For the text-containing cell, return its midpoint in (X, Y) coordinate format. 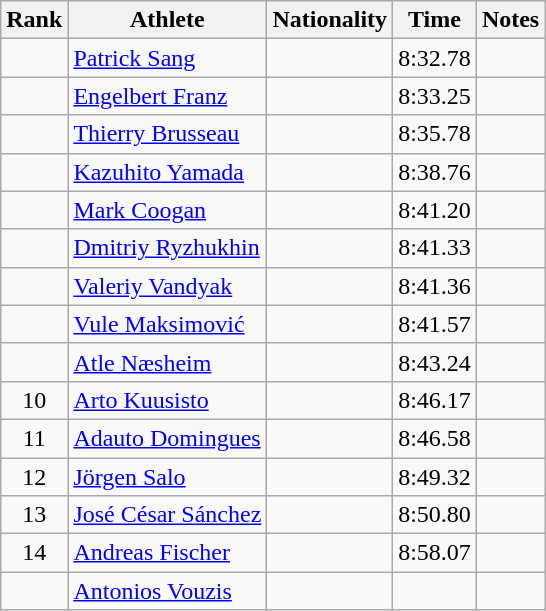
8:46.17 (435, 400)
Kazuhito Yamada (168, 172)
8:41.20 (435, 210)
Athlete (168, 20)
8:46.58 (435, 438)
Vule Maksimović (168, 324)
Jörgen Salo (168, 477)
8:38.76 (435, 172)
Mark Coogan (168, 210)
12 (34, 477)
Patrick Sang (168, 58)
14 (34, 553)
Engelbert Franz (168, 96)
8:50.80 (435, 515)
8:41.33 (435, 248)
11 (34, 438)
Thierry Brusseau (168, 134)
8:49.32 (435, 477)
Rank (34, 20)
Arto Kuusisto (168, 400)
13 (34, 515)
José César Sánchez (168, 515)
8:41.57 (435, 324)
Valeriy Vandyak (168, 286)
Notes (510, 20)
Time (435, 20)
Dmitriy Ryzhukhin (168, 248)
8:41.36 (435, 286)
8:43.24 (435, 362)
8:32.78 (435, 58)
Atle Næsheim (168, 362)
8:35.78 (435, 134)
Andreas Fischer (168, 553)
8:58.07 (435, 553)
Nationality (330, 20)
Antonios Vouzis (168, 591)
10 (34, 400)
8:33.25 (435, 96)
Adauto Domingues (168, 438)
